Find where the given text appears and provide that cell's center as (X, Y) coordinate. 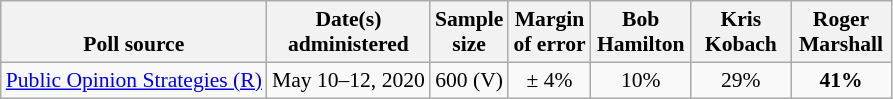
May 10–12, 2020 (348, 80)
29% (741, 80)
600 (V) (469, 80)
Marginof error (549, 32)
Roger Marshall (841, 32)
Public Opinion Strategies (R) (134, 80)
± 4% (549, 80)
Samplesize (469, 32)
Poll source (134, 32)
Date(s)administered (348, 32)
10% (641, 80)
41% (841, 80)
Bob Hamilton (641, 32)
Kris Kobach (741, 32)
